Determine the [x, y] coordinate at the center of the cell enclosing the given text.  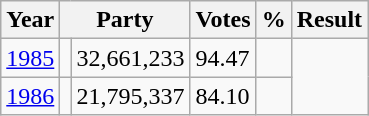
Party [125, 20]
1986 [30, 96]
Votes [223, 20]
32,661,233 [130, 58]
21,795,337 [130, 96]
Year [30, 20]
Result [329, 20]
1985 [30, 58]
94.47 [223, 58]
84.10 [223, 96]
% [274, 20]
